Scan for the cell matching the given text and deliver its (x, y) coordinate at center. 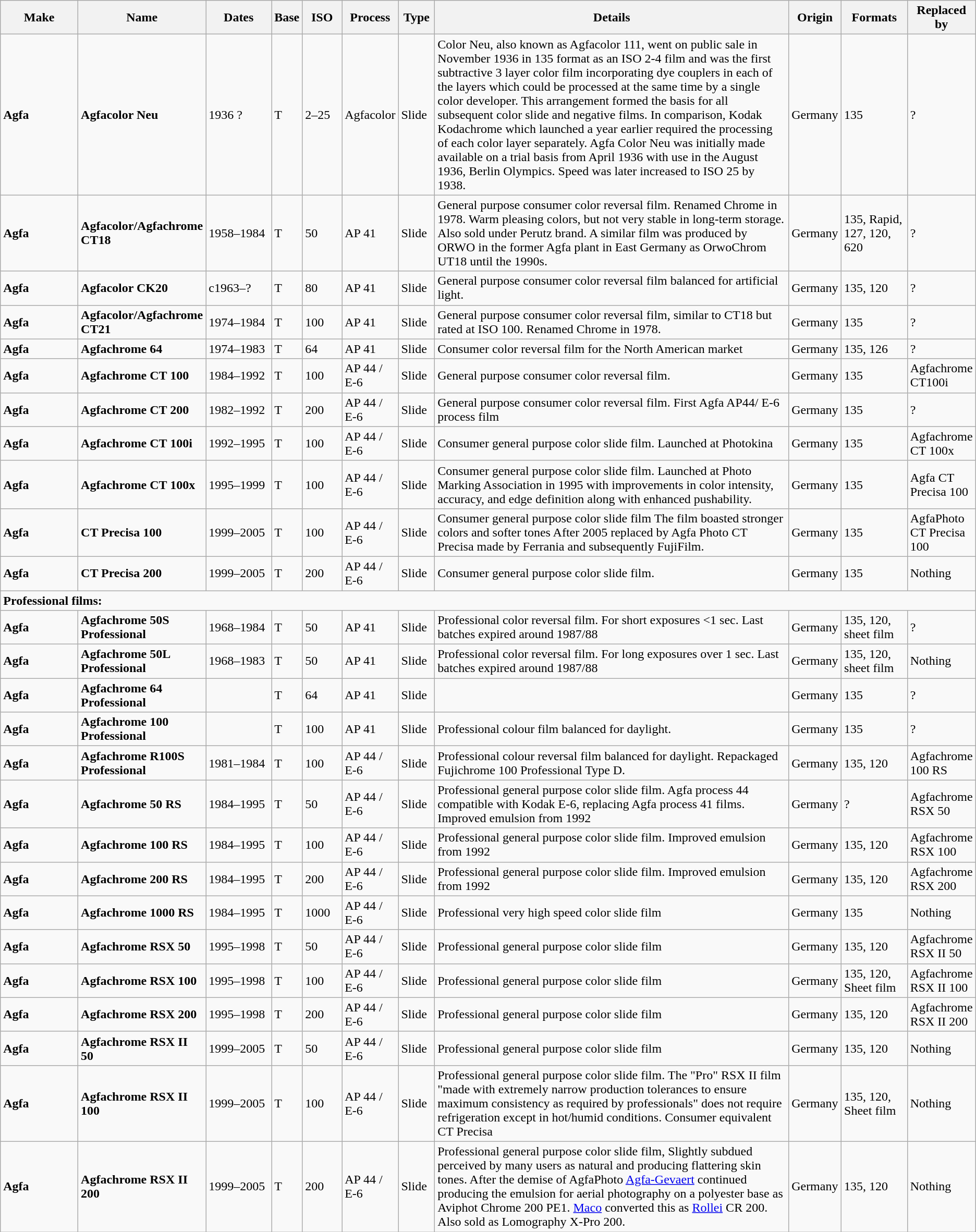
Agfachrome 50L Professional (142, 661)
Agfachrome CT100i (942, 375)
Agfacolor (370, 115)
Professional colour film balanced for daylight. (612, 729)
Agfachrome 1000 RS (142, 912)
General purpose consumer color reversal film, similar to CT18 but rated at ISO 100. Renamed Chrome in 1978. (612, 322)
General purpose consumer color reversal film balanced for artificial light. (612, 288)
Agfachrome 50 RS (142, 804)
80 (322, 288)
c1963–? (239, 288)
135, 126 (875, 349)
Details (612, 18)
Origin (815, 18)
Agfachrome 64 (142, 349)
Consumer color reversal film for the North American market (612, 349)
General purpose consumer color reversal film. (612, 375)
1958–1984 (239, 233)
Professional colour reversal film balanced for daylight. Repackaged Fujichrome 100 Professional Type D. (612, 763)
1968–1984 (239, 628)
1000 (322, 912)
CT Precisa 100 (142, 532)
Agfachrome CT 100i (142, 443)
1968–1983 (239, 661)
1936 ? (239, 115)
135, Rapid, 127, 120, 620 (875, 233)
1992–1995 (239, 443)
Agfachrome 64 Professional (142, 696)
Agfacolor Neu (142, 115)
Dates (239, 18)
Professional films: (488, 600)
Replaced by (942, 18)
Agfachrome CT 200 (142, 410)
Agfachrome 50S Professional (142, 628)
Agfachrome 100 Professional (142, 729)
Name (142, 18)
Formats (875, 18)
Agfacolor/Agfachrome CT18 (142, 233)
1982–1992 (239, 410)
Consumer general purpose color slide film. Launched at Photokina (612, 443)
Professional color reversal film. For short exposures <1 sec. Last batches expired around 1987/88 (612, 628)
Agfa CT Precisa 100 (942, 484)
Professional very high speed color slide film (612, 912)
Professional color reversal film. For long exposures over 1 sec. Last batches expired around 1987/88 (612, 661)
Agfacolor/Agfachrome CT21 (142, 322)
Agfachrome CT 100 (142, 375)
1974–1984 (239, 322)
Type (417, 18)
CT Precisa 200 (142, 574)
AgfaPhoto CT Precisa 100 (942, 532)
2–25 (322, 115)
Agfachrome 200 RS (142, 879)
ISO (322, 18)
1974–1983 (239, 349)
Process (370, 18)
1981–1984 (239, 763)
Agfacolor CK20 (142, 288)
Make (40, 18)
1984–1992 (239, 375)
General purpose consumer color reversal film. First Agfa AP44/ E-6 process film (612, 410)
Base (287, 18)
Consumer general purpose color slide film. (612, 574)
1995–1999 (239, 484)
Agfachrome R100S Professional (142, 763)
